Output the [X, Y] coordinate of the center of the cell containing the given text.  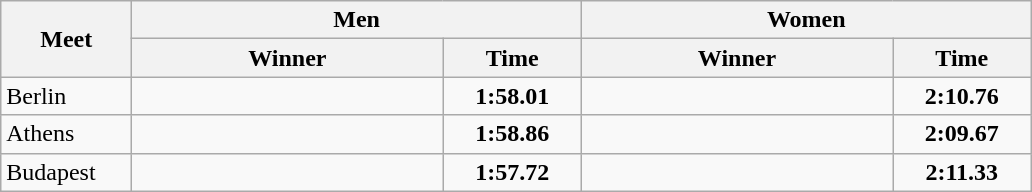
Women [806, 20]
Meet [66, 39]
2:10.76 [962, 96]
Athens [66, 134]
Men [357, 20]
2:11.33 [962, 172]
1:58.86 [512, 134]
Budapest [66, 172]
2:09.67 [962, 134]
1:57.72 [512, 172]
Berlin [66, 96]
1:58.01 [512, 96]
